Identify which cell holds the provided text, then report its [x, y] central coordinate. 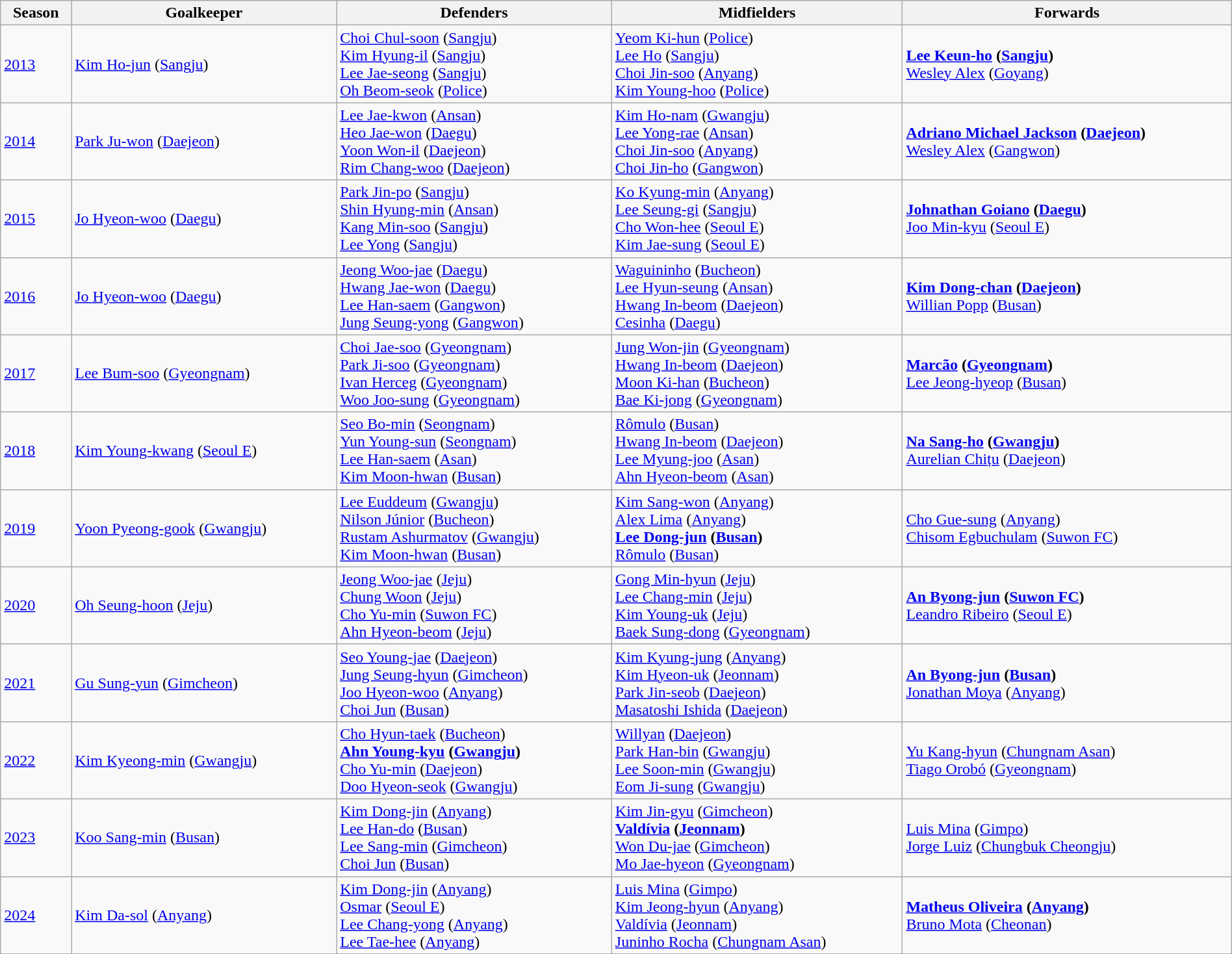
Johnathan Goiano (Daegu) Joo Min-kyu (Seoul E) [1067, 218]
Choi Chul-soon (Sangju) Kim Hyung-il (Sangju) Lee Jae-seong (Sangju) Oh Beom-seok (Police) [474, 64]
Kim Kyung-jung (Anyang) Kim Hyeon-uk (Jeonnam) Park Jin-seob (Daejeon) Masatoshi Ishida (Daejeon) [757, 682]
Kim Dong-jin (Anyang) Osmar (Seoul E) Lee Chang-yong (Anyang) Lee Tae-hee (Anyang) [474, 915]
2013 [36, 64]
Kim Jin-gyu (Gimcheon) Valdívia (Jeonnam) Won Du-jae (Gimcheon) Mo Jae-hyeon (Gyeongnam) [757, 837]
Kim Sang-won (Anyang) Alex Lima (Anyang) Lee Dong-jun (Busan) Rômulo (Busan) [757, 528]
2022 [36, 760]
2023 [36, 837]
Jeong Woo-jae (Daegu) Hwang Jae-won (Daegu) Lee Han-saem (Gangwon) Jung Seung-yong (Gangwon) [474, 296]
Midfielders [757, 13]
Waguininho (Bucheon) Lee Hyun-seung (Ansan) Hwang In-beom (Daejeon) Cesinha (Daegu) [757, 296]
Yu Kang-hyun (Chungnam Asan) Tiago Orobó (Gyeongnam) [1067, 760]
2015 [36, 218]
Park Ju-won (Daejeon) [204, 142]
Gu Sung-yun (Gimcheon) [204, 682]
Jung Won-jin (Gyeongnam) Hwang In-beom (Daejeon) Moon Ki-han (Bucheon) Bae Ki-jong (Gyeongnam) [757, 373]
Rômulo (Busan) Hwang In-beom (Daejeon) Lee Myung-joo (Asan) Ahn Hyeon-beom (Asan) [757, 451]
Jeong Woo-jae (Jeju) Chung Woon (Jeju) Cho Yu-min (Suwon FC) Ahn Hyeon-beom (Jeju) [474, 606]
2021 [36, 682]
An Byong-jun (Suwon FC) Leandro Ribeiro (Seoul E) [1067, 606]
Luis Mina (Gimpo) Jorge Luiz (Chungbuk Cheongju) [1067, 837]
Cho Hyun-taek (Bucheon) Ahn Young-kyu (Gwangju) Cho Yu-min (Daejeon) Doo Hyeon-seok (Gwangju) [474, 760]
Yeom Ki-hun (Police) Lee Ho (Sangju) Choi Jin-soo (Anyang) Kim Young-hoo (Police) [757, 64]
Marcão (Gyeongnam) Lee Jeong-hyeop (Busan) [1067, 373]
Defenders [474, 13]
Kim Da-sol (Anyang) [204, 915]
Kim Young-kwang (Seoul E) [204, 451]
Koo Sang-min (Busan) [204, 837]
2020 [36, 606]
Lee Bum-soo (Gyeongnam) [204, 373]
2019 [36, 528]
Lee Euddeum (Gwangju) Nilson Júnior (Bucheon) Rustam Ashurmatov (Gwangju) Kim Moon-hwan (Busan) [474, 528]
An Byong-jun (Busan) Jonathan Moya (Anyang) [1067, 682]
Ko Kyung-min (Anyang) Lee Seung-gi (Sangju) Cho Won-hee (Seoul E) Kim Jae-sung (Seoul E) [757, 218]
Matheus Oliveira (Anyang) Bruno Mota (Cheonan) [1067, 915]
Season [36, 13]
Willyan (Daejeon) Park Han-bin (Gwangju) Lee Soon-min (Gwangju) Eom Ji-sung (Gwangju) [757, 760]
2018 [36, 451]
Kim Kyeong-min (Gwangju) [204, 760]
Oh Seung-hoon (Jeju) [204, 606]
Seo Bo-min (Seongnam) Yun Young-sun (Seongnam) Lee Han-saem (Asan) Kim Moon-hwan (Busan) [474, 451]
2016 [36, 296]
2014 [36, 142]
Kim Dong-jin (Anyang) Lee Han-do (Busan) Lee Sang-min (Gimcheon) Choi Jun (Busan) [474, 837]
2017 [36, 373]
2024 [36, 915]
Kim Dong-chan (Daejeon) Willian Popp (Busan) [1067, 296]
Forwards [1067, 13]
Na Sang-ho (Gwangju) Aurelian Chițu (Daejeon) [1067, 451]
Adriano Michael Jackson (Daejeon) Wesley Alex (Gangwon) [1067, 142]
Goalkeeper [204, 13]
Cho Gue-sung (Anyang) Chisom Egbuchulam (Suwon FC) [1067, 528]
Seo Young-jae (Daejeon) Jung Seung-hyun (Gimcheon) Joo Hyeon-woo (Anyang) Choi Jun (Busan) [474, 682]
Kim Ho-jun (Sangju) [204, 64]
Lee Keun-ho (Sangju) Wesley Alex (Goyang) [1067, 64]
Choi Jae-soo (Gyeongnam) Park Ji-soo (Gyeongnam) Ivan Herceg (Gyeongnam) Woo Joo-sung (Gyeongnam) [474, 373]
Luis Mina (Gimpo) Kim Jeong-hyun (Anyang) Valdívia (Jeonnam) Juninho Rocha (Chungnam Asan) [757, 915]
Park Jin-po (Sangju) Shin Hyung-min (Ansan) Kang Min-soo (Sangju) Lee Yong (Sangju) [474, 218]
Lee Jae-kwon (Ansan) Heo Jae-won (Daegu) Yoon Won-il (Daejeon) Rim Chang-woo (Daejeon) [474, 142]
Gong Min-hyun (Jeju) Lee Chang-min (Jeju) Kim Young-uk (Jeju) Baek Sung-dong (Gyeongnam) [757, 606]
Kim Ho-nam (Gwangju) Lee Yong-rae (Ansan) Choi Jin-soo (Anyang) Choi Jin-ho (Gangwon) [757, 142]
Yoon Pyeong-gook (Gwangju) [204, 528]
